For the text-containing cell, return its midpoint in [X, Y] coordinate format. 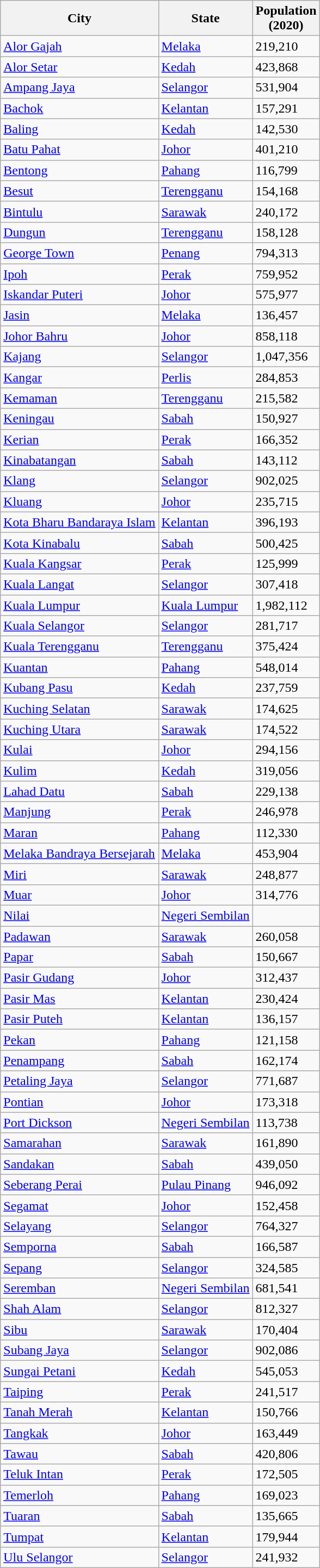
Tawau [79, 1454]
314,776 [286, 895]
166,352 [286, 439]
Batu Pahat [79, 150]
172,505 [286, 1474]
1,982,112 [286, 605]
Kulim [79, 771]
Papar [79, 957]
500,425 [286, 543]
Besut [79, 191]
163,449 [286, 1433]
Tanah Merah [79, 1412]
152,458 [286, 1205]
230,424 [286, 999]
248,877 [286, 874]
162,174 [286, 1061]
812,327 [286, 1309]
Tuaran [79, 1516]
Johor Bahru [79, 336]
174,522 [286, 729]
Tumpat [79, 1536]
545,053 [286, 1371]
Keningau [79, 419]
Sibu [79, 1330]
375,424 [286, 647]
150,667 [286, 957]
Sungai Petani [79, 1371]
Kuala Terengganu [79, 647]
Kuching Utara [79, 729]
143,112 [286, 460]
Kuala Kangsar [79, 563]
396,193 [286, 522]
Population(2020) [286, 18]
Ulu Selangor [79, 1557]
Semporna [79, 1247]
Kubang Pasu [79, 688]
229,138 [286, 791]
State [206, 18]
Melaka Bandraya Bersejarah [79, 853]
116,799 [286, 170]
166,587 [286, 1247]
Seremban [79, 1288]
Selayang [79, 1226]
420,806 [286, 1454]
Kajang [79, 357]
Klang [79, 481]
946,092 [286, 1185]
Teluk Intan [79, 1474]
174,625 [286, 709]
Samarahan [79, 1143]
Iskandar Puteri [79, 295]
136,157 [286, 1019]
Maran [79, 833]
Baling [79, 129]
324,585 [286, 1268]
Kuching Selatan [79, 709]
Dungun [79, 232]
Pontian [79, 1102]
Kuantan [79, 667]
237,759 [286, 688]
531,904 [286, 88]
150,766 [286, 1412]
1,047,356 [286, 357]
575,977 [286, 295]
Kuala Langat [79, 584]
235,715 [286, 501]
Kota Bharu Bandaraya Islam [79, 522]
319,056 [286, 771]
Pasir Gudang [79, 978]
Port Dickson [79, 1123]
401,210 [286, 150]
Kuala Selangor [79, 626]
241,932 [286, 1557]
307,418 [286, 584]
Seberang Perai [79, 1185]
453,904 [286, 853]
Ipoh [79, 274]
Kinabatangan [79, 460]
246,978 [286, 812]
794,313 [286, 253]
548,014 [286, 667]
764,327 [286, 1226]
Sepang [79, 1268]
Manjung [79, 812]
240,172 [286, 212]
241,517 [286, 1392]
Sandakan [79, 1164]
858,118 [286, 336]
136,457 [286, 315]
771,687 [286, 1081]
215,582 [286, 398]
312,437 [286, 978]
Padawan [79, 936]
Muar [79, 895]
135,665 [286, 1516]
Petaling Jaya [79, 1081]
Kangar [79, 377]
121,158 [286, 1040]
113,738 [286, 1123]
Pasir Puteh [79, 1019]
Ampang Jaya [79, 88]
158,128 [286, 232]
City [79, 18]
902,086 [286, 1350]
Bachok [79, 108]
Temerloh [79, 1495]
Taiping [79, 1392]
Bentong [79, 170]
439,050 [286, 1164]
294,156 [286, 750]
170,404 [286, 1330]
Kerian [79, 439]
169,023 [286, 1495]
Tangkak [79, 1433]
154,168 [286, 191]
Subang Jaya [79, 1350]
112,330 [286, 833]
Jasin [79, 315]
219,210 [286, 46]
Pasir Mas [79, 999]
284,853 [286, 377]
173,318 [286, 1102]
Bintulu [79, 212]
179,944 [286, 1536]
902,025 [286, 481]
Shah Alam [79, 1309]
Perlis [206, 377]
142,530 [286, 129]
Nilai [79, 915]
Penampang [79, 1061]
161,890 [286, 1143]
Pekan [79, 1040]
759,952 [286, 274]
423,868 [286, 67]
260,058 [286, 936]
281,717 [286, 626]
Kluang [79, 501]
125,999 [286, 563]
150,927 [286, 419]
Segamat [79, 1205]
Kemaman [79, 398]
Penang [206, 253]
Alor Setar [79, 67]
Kota Kinabalu [79, 543]
Miri [79, 874]
Pulau Pinang [206, 1185]
681,541 [286, 1288]
George Town [79, 253]
Kulai [79, 750]
157,291 [286, 108]
Lahad Datu [79, 791]
Alor Gajah [79, 46]
